Locate the cell with the specified text and output its (X, Y) center coordinate. 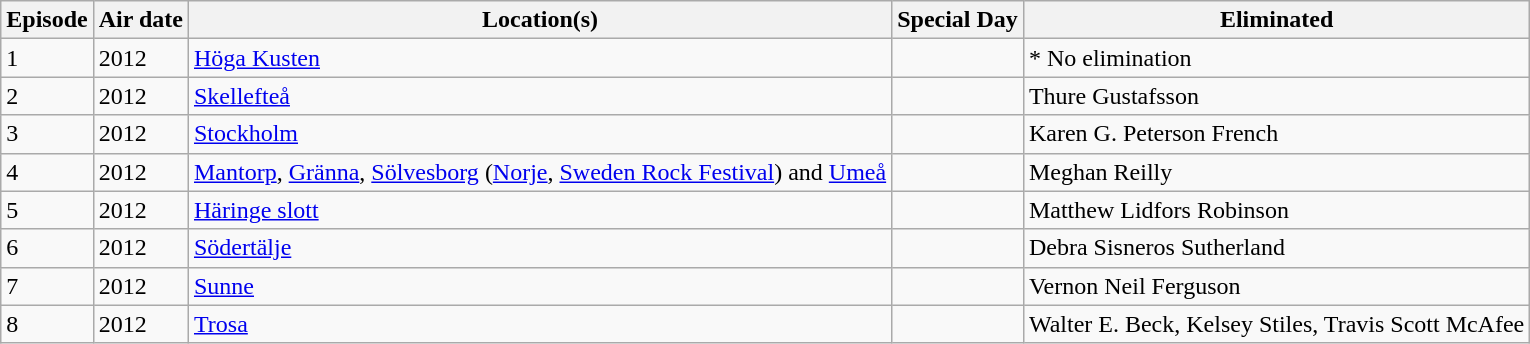
Trosa (540, 324)
* No elimination (1276, 58)
Matthew Lidfors Robinson (1276, 210)
3 (47, 134)
Sunne (540, 286)
Location(s) (540, 20)
7 (47, 286)
Höga Kusten (540, 58)
Episode (47, 20)
Meghan Reilly (1276, 172)
4 (47, 172)
Walter E. Beck, Kelsey Stiles, Travis Scott McAfee (1276, 324)
Skellefteå (540, 96)
5 (47, 210)
Stockholm (540, 134)
Thure Gustafsson (1276, 96)
8 (47, 324)
Eliminated (1276, 20)
Häringe slott (540, 210)
6 (47, 248)
Karen G. Peterson French (1276, 134)
Mantorp, Gränna, Sölvesborg (Norje, Sweden Rock Festival) and Umeå (540, 172)
Debra Sisneros Sutherland (1276, 248)
Special Day (958, 20)
1 (47, 58)
Vernon Neil Ferguson (1276, 286)
2 (47, 96)
Air date (140, 20)
Södertälje (540, 248)
